Find where the given text appears and provide that cell's center as [x, y] coordinate. 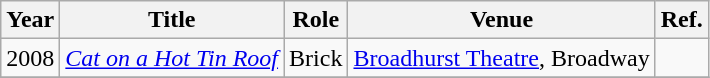
Role [316, 20]
Venue [502, 20]
Ref. [682, 20]
2008 [30, 58]
Year [30, 20]
Cat on a Hot Tin Roof [172, 58]
Title [172, 20]
Broadhurst Theatre, Broadway [502, 58]
Brick [316, 58]
